Return the (X, Y) coordinate for the center point of the cell that contains the specified text.  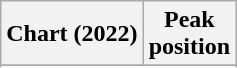
Peakposition (189, 34)
Chart (2022) (72, 34)
